Find where the given text appears and provide that cell's center as (X, Y) coordinate. 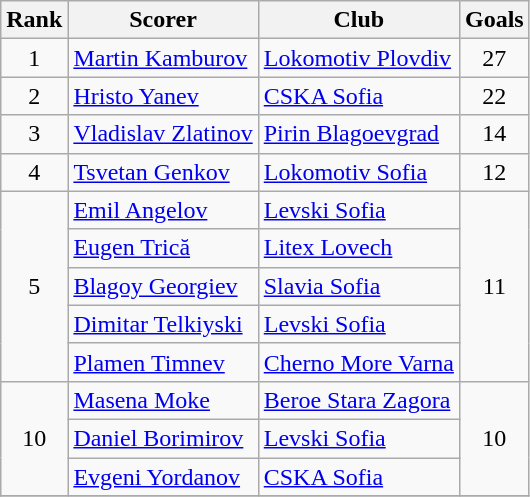
14 (494, 134)
Pirin Blagoevgrad (358, 134)
Hristo Yanev (163, 96)
22 (494, 96)
12 (494, 172)
Eugen Trică (163, 248)
Vladislav Zlatinov (163, 134)
Dimitar Telkiyski (163, 324)
27 (494, 58)
Tsvetan Genkov (163, 172)
5 (34, 286)
3 (34, 134)
Lokomotiv Plovdiv (358, 58)
4 (34, 172)
Evgeni Yordanov (163, 477)
Daniel Borimirov (163, 438)
Lokomotiv Sofia (358, 172)
Plamen Timnev (163, 362)
Blagoy Georgiev (163, 286)
Martin Kamburov (163, 58)
1 (34, 58)
Goals (494, 20)
Masena Moke (163, 400)
Rank (34, 20)
Club (358, 20)
11 (494, 286)
Scorer (163, 20)
Litex Lovech (358, 248)
Emil Angelov (163, 210)
2 (34, 96)
Slavia Sofia (358, 286)
Cherno More Varna (358, 362)
Beroe Stara Zagora (358, 400)
